Find where the given text appears and provide that cell's center as [x, y] coordinate. 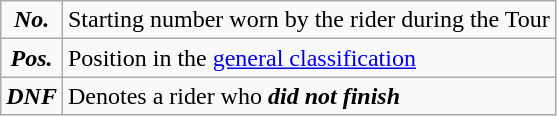
Starting number worn by the rider during the Tour [308, 20]
Denotes a rider who did not finish [308, 96]
Position in the general classification [308, 58]
DNF [32, 96]
No. [32, 20]
Pos. [32, 58]
